Scan for the cell matching the given text and deliver its (x, y) coordinate at center. 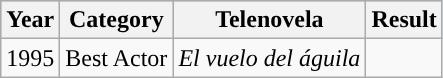
Result (404, 20)
1995 (30, 58)
Category (116, 20)
Telenovela (270, 20)
Best Actor (116, 58)
Year (30, 20)
El vuelo del águila (270, 58)
